Search for the cell housing the specified text and yield its (x, y) center coordinate. 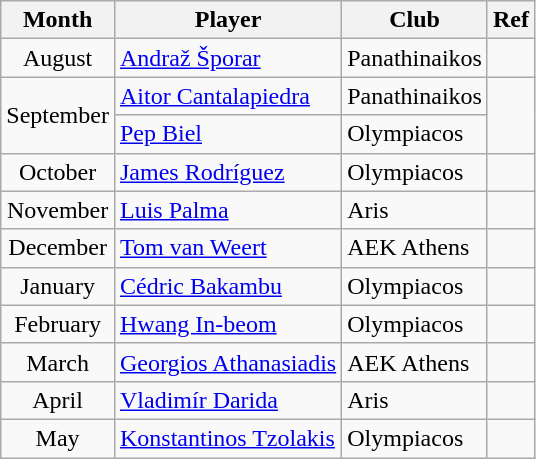
August (58, 58)
May (58, 438)
Vladimír Darida (228, 400)
February (58, 324)
Player (228, 20)
Konstantinos Tzolakis (228, 438)
December (58, 248)
September (58, 115)
Aitor Cantalapiedra (228, 96)
Ref (510, 20)
Cédric Bakambu (228, 286)
Luis Palma (228, 210)
March (58, 362)
Tom van Weert (228, 248)
Month (58, 20)
James Rodríguez (228, 172)
Hwang In-beom (228, 324)
November (58, 210)
Andraž Šporar (228, 58)
October (58, 172)
January (58, 286)
Pep Biel (228, 134)
Club (415, 20)
April (58, 400)
Georgios Athanasiadis (228, 362)
